Extract the [X, Y] coordinate from the center of the cell holding the provided text.  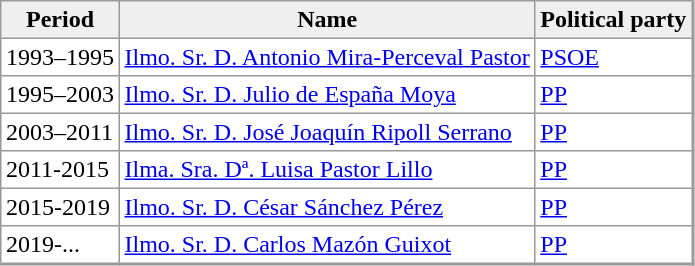
2003–2011 [60, 132]
2011-2015 [60, 170]
Ilmo. Sr. D. Antonio Mira-Perceval Pastor [327, 57]
Period [60, 20]
Ilmo. Sr. D. Carlos Mazón Guixot [327, 245]
2019-... [60, 245]
1993–1995 [60, 57]
Ilmo. Sr. D. Julio de España Moya [327, 95]
Political party [614, 20]
Name [327, 20]
2015-2019 [60, 207]
Ilma. Sra. Dª. Luisa Pastor Lillo [327, 170]
Ilmo. Sr. D. César Sánchez Pérez [327, 207]
1995–2003 [60, 95]
Ilmo. Sr. D. José Joaquín Ripoll Serrano [327, 132]
PSOE [614, 57]
